Search for the cell housing the specified text and yield its (x, y) center coordinate. 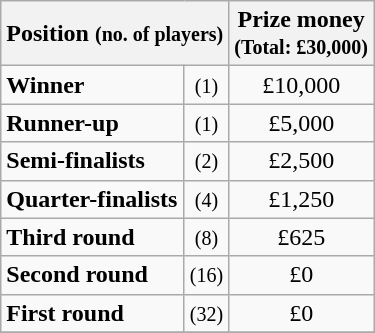
Semi-finalists (92, 161)
Runner-up (92, 123)
£1,250 (302, 199)
Third round (92, 237)
(32) (206, 313)
£10,000 (302, 85)
Position (no. of players) (115, 34)
Second round (92, 275)
Winner (92, 85)
First round (92, 313)
(2) (206, 161)
£2,500 (302, 161)
£625 (302, 237)
(16) (206, 275)
(4) (206, 199)
Prize money(Total: £30,000) (302, 34)
(8) (206, 237)
Quarter-finalists (92, 199)
£5,000 (302, 123)
